Find where the given text appears and provide that cell's center as (X, Y) coordinate. 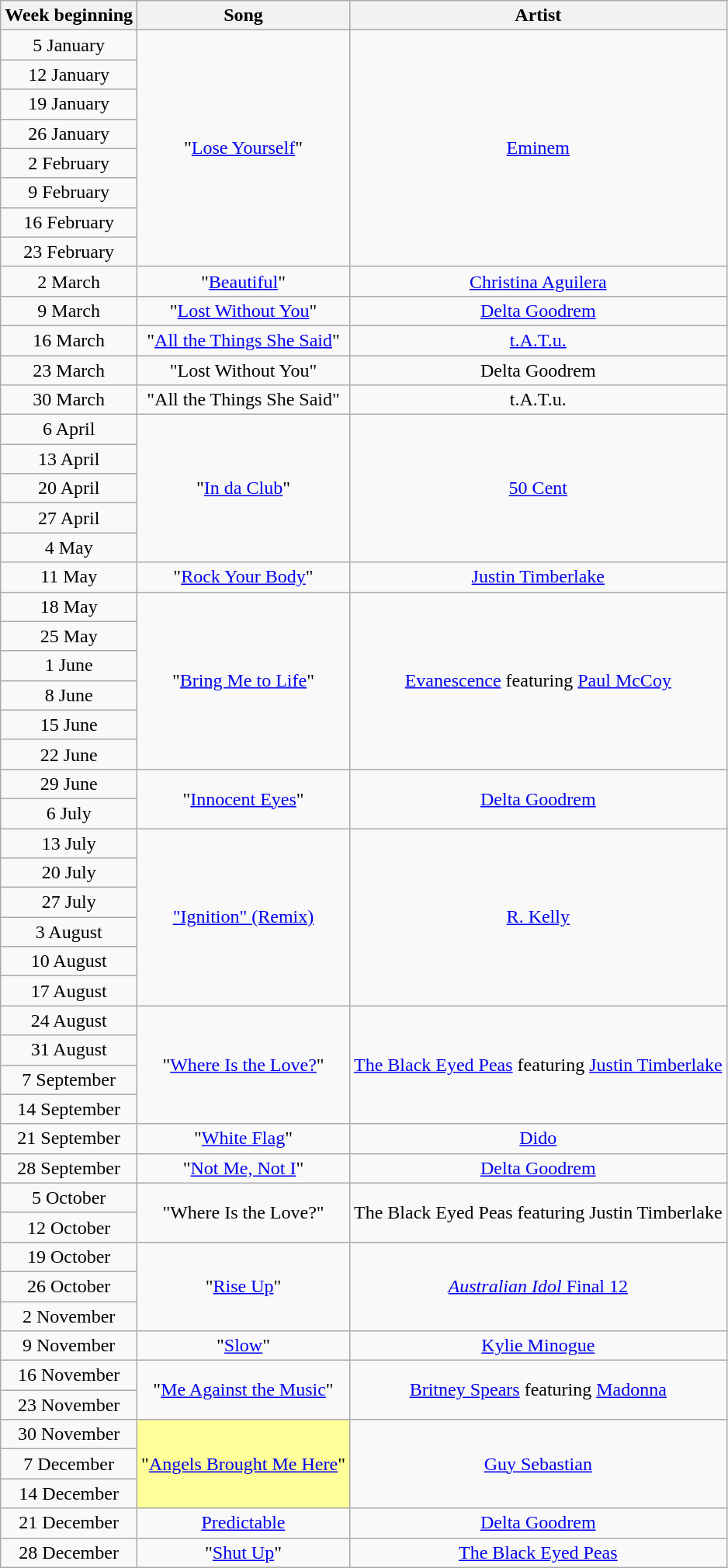
Dido (538, 1139)
"Shut Up" (244, 1552)
26 October (69, 1286)
24 August (69, 1020)
Britney Spears featuring Madonna (538, 1390)
14 December (69, 1493)
21 December (69, 1523)
10 August (69, 961)
21 September (69, 1139)
2 November (69, 1316)
23 February (69, 252)
3 August (69, 932)
"White Flag" (244, 1139)
22 June (69, 754)
20 July (69, 873)
1 June (69, 666)
"Angels Brought Me Here" (244, 1464)
30 March (69, 400)
15 June (69, 725)
R. Kelly (538, 916)
12 October (69, 1227)
8 June (69, 695)
5 October (69, 1198)
"Rock Your Body" (244, 577)
29 June (69, 784)
50 Cent (538, 488)
19 October (69, 1257)
Song (244, 16)
13 April (69, 459)
23 March (69, 370)
"In da Club" (244, 488)
9 February (69, 193)
"Ignition" (Remix) (244, 916)
26 January (69, 134)
5 January (69, 45)
28 December (69, 1552)
30 November (69, 1434)
Australian Idol Final 12 (538, 1286)
"Lose Yourself" (244, 148)
19 January (69, 104)
18 May (69, 607)
25 May (69, 636)
"Not Me, Not I" (244, 1168)
16 February (69, 222)
6 July (69, 813)
Christina Aguilera (538, 281)
17 August (69, 991)
Kylie Minogue (538, 1346)
"Me Against the Music" (244, 1390)
The Black Eyed Peas (538, 1552)
12 January (69, 75)
16 November (69, 1375)
9 March (69, 311)
13 July (69, 843)
6 April (69, 429)
"Slow" (244, 1346)
14 September (69, 1109)
Justin Timberlake (538, 577)
4 May (69, 548)
Guy Sebastian (538, 1464)
27 April (69, 518)
20 April (69, 488)
"Innocent Eyes" (244, 798)
23 November (69, 1405)
9 November (69, 1346)
"Rise Up" (244, 1286)
2 February (69, 163)
27 July (69, 902)
Predictable (244, 1523)
Evanescence featuring Paul McCoy (538, 680)
Eminem (538, 148)
Week beginning (69, 16)
11 May (69, 577)
"Beautiful" (244, 281)
31 August (69, 1050)
16 March (69, 340)
7 September (69, 1080)
Artist (538, 16)
7 December (69, 1464)
2 March (69, 281)
28 September (69, 1168)
"Bring Me to Life" (244, 680)
